Return the (x, y) coordinate for the center point of the cell that contains the specified text.  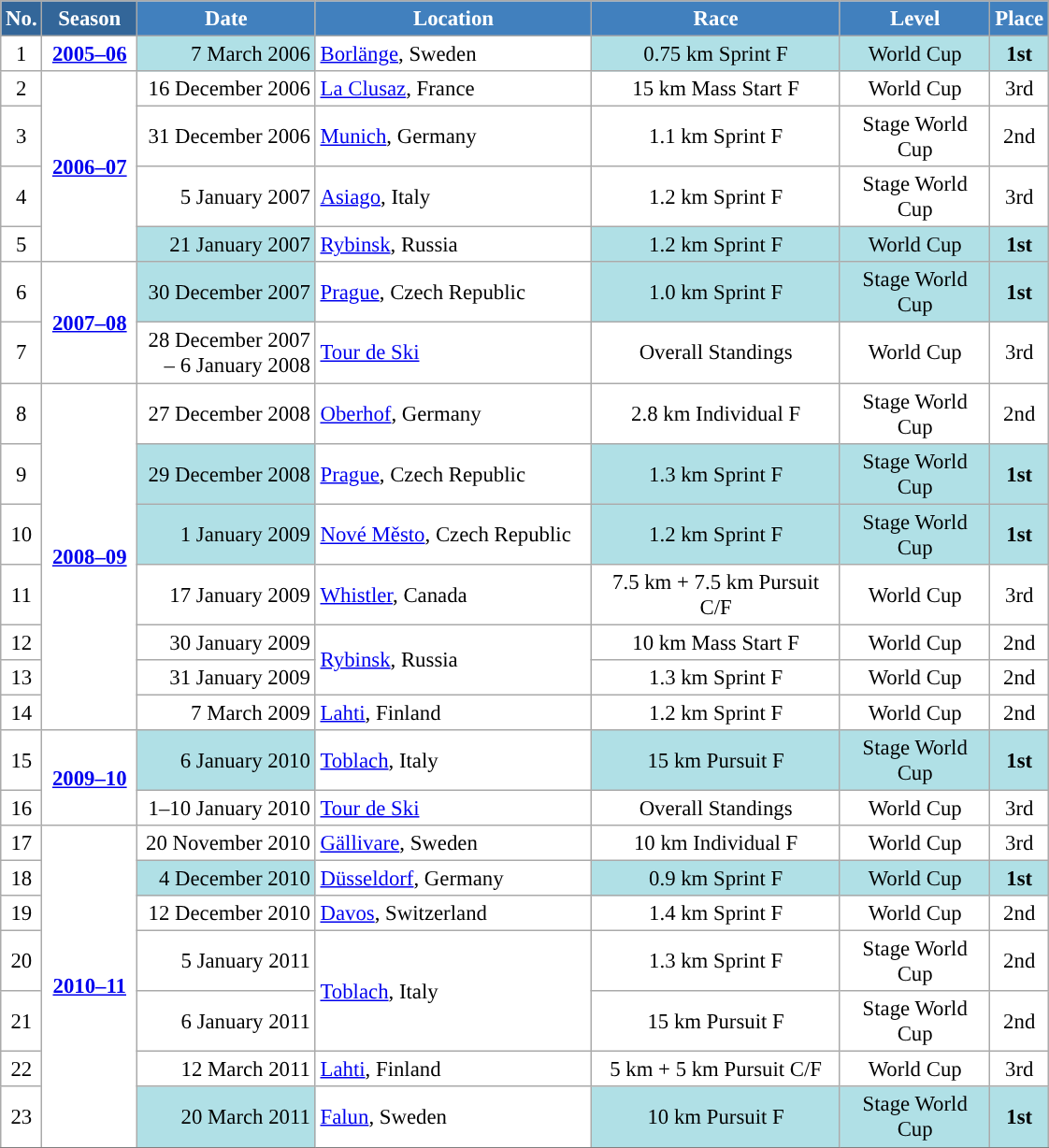
5 km + 5 km Pursuit C/F (716, 1069)
17 January 2009 (226, 595)
12 (22, 642)
0.9 km Sprint F (716, 879)
22 (22, 1069)
7 (22, 353)
Borlänge, Sweden (453, 54)
Date (226, 19)
19 (22, 913)
30 December 2007 (226, 292)
Nové Město, Czech Republic (453, 535)
29 December 2008 (226, 473)
23 (22, 1118)
Davos, Switzerland (453, 913)
2005–06 (90, 54)
12 March 2011 (226, 1069)
Place (1019, 19)
10 (22, 535)
15 km Mass Start F (716, 89)
No. (22, 19)
2007–08 (90, 322)
18 (22, 879)
1.4 km Sprint F (716, 913)
6 January 2011 (226, 1021)
1.1 km Sprint F (716, 136)
7.5 km + 7.5 km Pursuit C/F (716, 595)
7 March 2006 (226, 54)
8 (22, 413)
1.0 km Sprint F (716, 292)
5 January 2007 (226, 196)
0.75 km Sprint F (716, 54)
21 January 2007 (226, 245)
5 (22, 245)
20 November 2010 (226, 843)
10 km Mass Start F (716, 642)
16 December 2006 (226, 89)
6 January 2010 (226, 761)
Level (914, 19)
Falun, Sweden (453, 1118)
14 (22, 712)
31 January 2009 (226, 678)
4 December 2010 (226, 879)
2.8 km Individual F (716, 413)
15 (22, 761)
2010–11 (90, 986)
17 (22, 843)
Munich, Germany (453, 136)
9 (22, 473)
2009–10 (90, 778)
27 December 2008 (226, 413)
2008–09 (90, 557)
10 km Pursuit F (716, 1118)
3 (22, 136)
La Clusaz, France (453, 89)
2 (22, 89)
10 km Individual F (716, 843)
Race (716, 19)
6 (22, 292)
Oberhof, Germany (453, 413)
Season (90, 19)
2006–07 (90, 166)
Asiago, Italy (453, 196)
5 January 2011 (226, 961)
12 December 2010 (226, 913)
20 (22, 961)
11 (22, 595)
Düsseldorf, Germany (453, 879)
1 (22, 54)
31 December 2006 (226, 136)
7 March 2009 (226, 712)
Location (453, 19)
Gällivare, Sweden (453, 843)
1–10 January 2010 (226, 808)
30 January 2009 (226, 642)
20 March 2011 (226, 1118)
1 January 2009 (226, 535)
21 (22, 1021)
16 (22, 808)
28 December 2007 – 6 January 2008 (226, 353)
13 (22, 678)
Whistler, Canada (453, 595)
4 (22, 196)
